Provide the (x, y) coordinate of the cell's center where the given text is located.  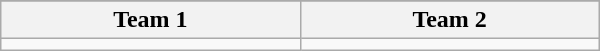
Team 2 (450, 20)
Team 1 (150, 20)
